Extract the (x, y) coordinate from the center of the cell holding the provided text.  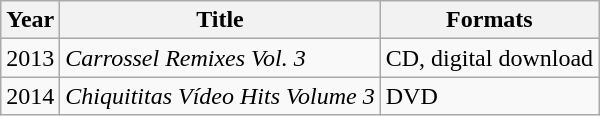
DVD (489, 96)
Title (220, 20)
2014 (30, 96)
CD, digital download (489, 58)
2013 (30, 58)
Year (30, 20)
Chiquititas Vídeo Hits Volume 3 (220, 96)
Formats (489, 20)
Carrossel Remixes Vol. 3 (220, 58)
